Pinpoint the cell where the given text exists, returning its (X, Y) midpoint coordinate. 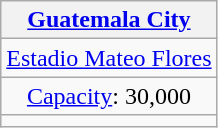
Capacity: 30,000 (109, 96)
Estadio Mateo Flores (109, 58)
Guatemala City (109, 20)
